Locate the cell with the specified text and output its (x, y) center coordinate. 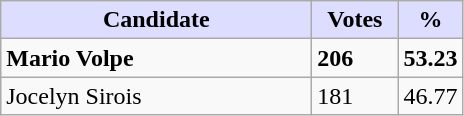
Candidate (156, 20)
Mario Volpe (156, 58)
53.23 (430, 58)
181 (355, 96)
% (430, 20)
206 (355, 58)
Jocelyn Sirois (156, 96)
Votes (355, 20)
46.77 (430, 96)
